For the text-containing cell, return its midpoint in [x, y] coordinate format. 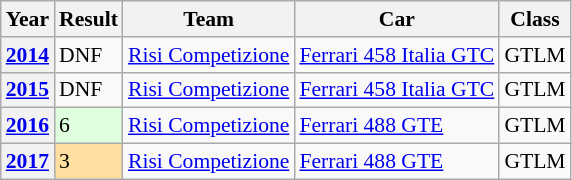
Team [208, 19]
Result [88, 19]
6 [88, 126]
Car [396, 19]
2017 [28, 162]
Year [28, 19]
2015 [28, 90]
Class [534, 19]
2016 [28, 126]
2014 [28, 55]
3 [88, 162]
